Extract the [X, Y] coordinate from the center of the cell holding the provided text.  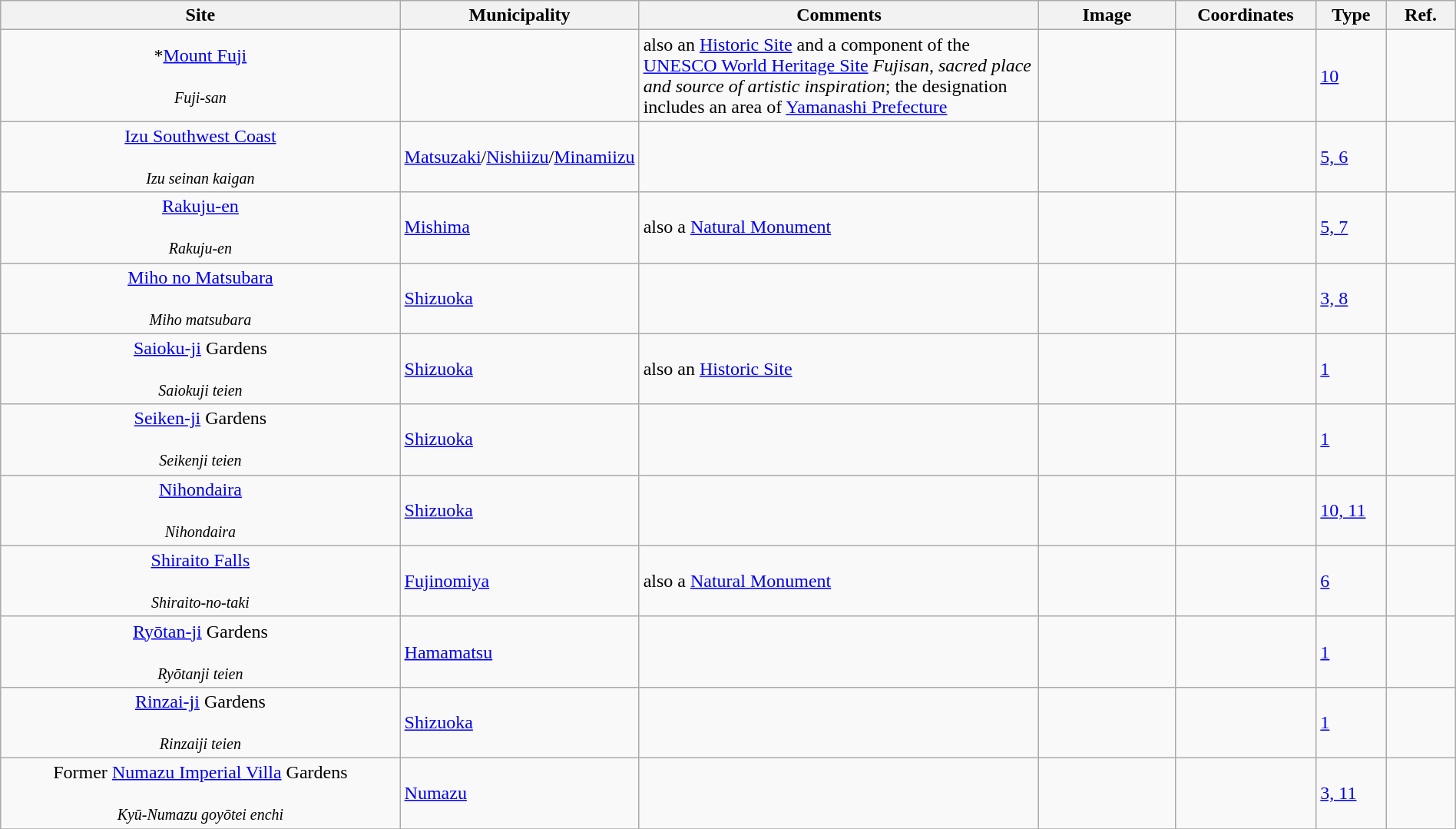
Image [1107, 15]
also an Historic Site [839, 369]
Izu Southwest CoastIzu seinan kaigan [200, 157]
Fujinomiya [519, 581]
6 [1352, 581]
Matsuzaki/Nishiizu/Minamiizu [519, 157]
3, 8 [1352, 298]
Comments [839, 15]
Rakuju-enRakuju-en [200, 227]
Saioku-ji GardensSaiokuji teien [200, 369]
10, 11 [1352, 510]
Former Numazu Imperial Villa GardensKyū-Numazu goyōtei enchi [200, 793]
NihondairaNihondaira [200, 510]
5, 6 [1352, 157]
Miho no MatsubaraMiho matsubara [200, 298]
Site [200, 15]
Hamamatsu [519, 652]
3, 11 [1352, 793]
Mishima [519, 227]
Ref. [1421, 15]
Ryōtan-ji GardensRyōtanji teien [200, 652]
Shiraito FallsShiraito-no-taki [200, 581]
Type [1352, 15]
5, 7 [1352, 227]
Municipality [519, 15]
Numazu [519, 793]
Rinzai-ji GardensRinzaiji teien [200, 722]
10 [1352, 75]
Coordinates [1246, 15]
Seiken-ji GardensSeikenji teien [200, 439]
*Mount FujiFuji-san [200, 75]
